Capture the cell that displays the provided text and extract its (X, Y) central coordinate. 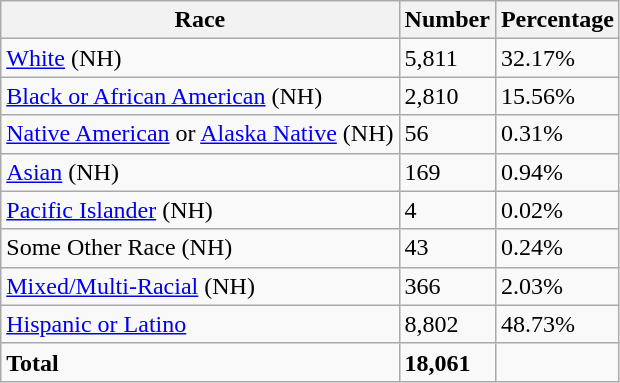
0.94% (557, 172)
Number (447, 20)
18,061 (447, 362)
43 (447, 248)
Percentage (557, 20)
366 (447, 286)
0.02% (557, 210)
0.24% (557, 248)
4 (447, 210)
0.31% (557, 134)
15.56% (557, 96)
Total (200, 362)
169 (447, 172)
5,811 (447, 58)
Hispanic or Latino (200, 324)
Some Other Race (NH) (200, 248)
32.17% (557, 58)
2.03% (557, 286)
White (NH) (200, 58)
Native American or Alaska Native (NH) (200, 134)
56 (447, 134)
2,810 (447, 96)
Race (200, 20)
Mixed/Multi-Racial (NH) (200, 286)
Asian (NH) (200, 172)
Black or African American (NH) (200, 96)
48.73% (557, 324)
Pacific Islander (NH) (200, 210)
8,802 (447, 324)
